Pinpoint the cell where the given text exists, returning its [X, Y] midpoint coordinate. 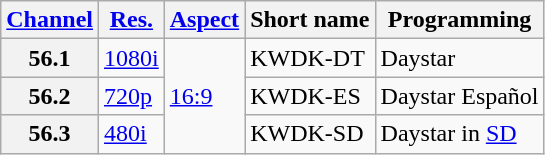
Short name [310, 20]
KWDK-SD [310, 134]
1080i [132, 58]
Daystar Español [460, 96]
Programming [460, 20]
KWDK-ES [310, 96]
56.1 [50, 58]
Channel [50, 20]
56.3 [50, 134]
16:9 [204, 96]
Res. [132, 20]
Daystar in SD [460, 134]
Daystar [460, 58]
720p [132, 96]
56.2 [50, 96]
KWDK-DT [310, 58]
480i [132, 134]
Aspect [204, 20]
